Search for the cell housing the specified text and yield its [X, Y] center coordinate. 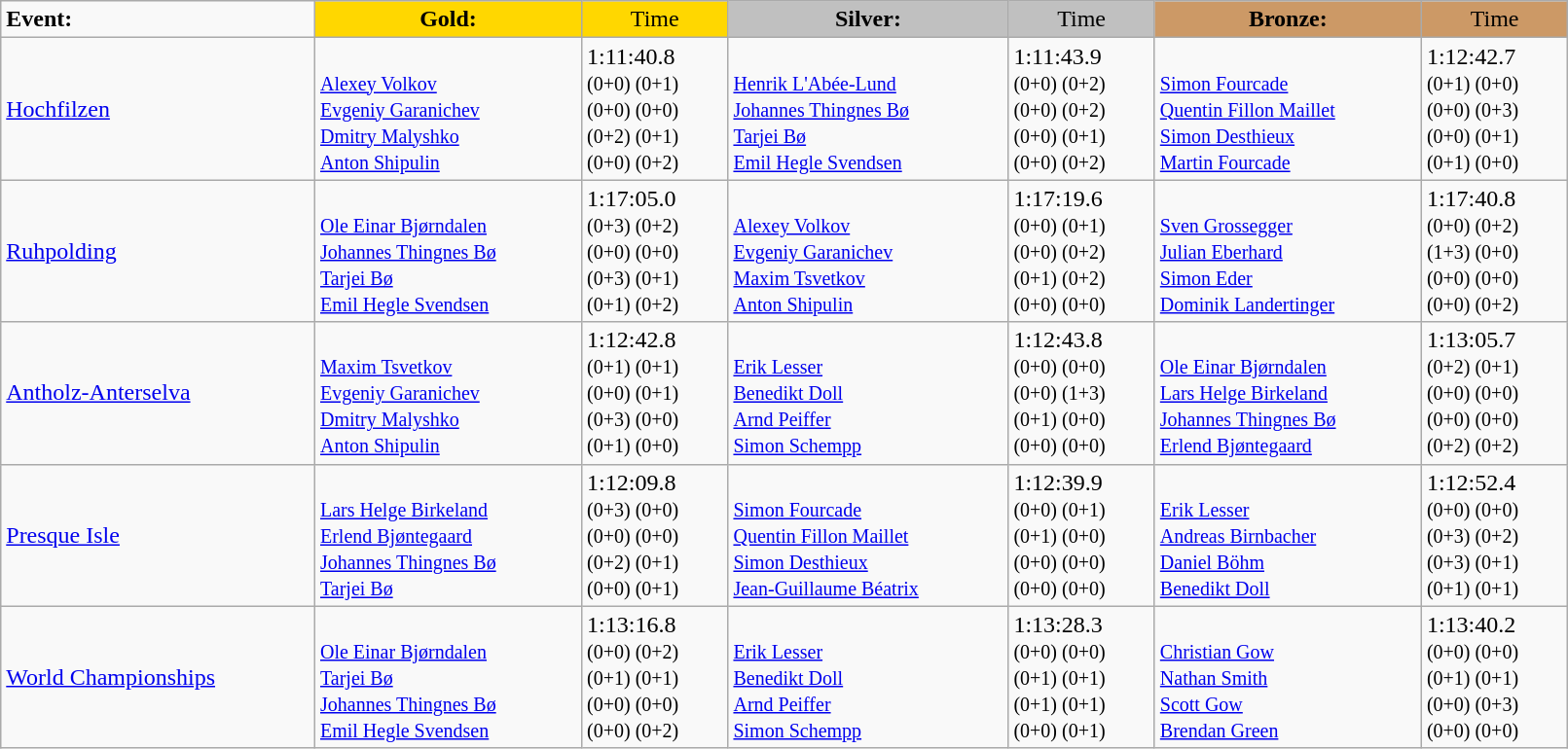
1:12:42.8(0+1) (0+1)(0+0) (0+1)(0+3) (0+0)(0+1) (0+0) [655, 393]
Henrik L'Abée-LundJohannes Thingnes BøTarjei BøEmil Hegle Svendsen [868, 109]
Alexey VolkovEvgeniy GaranichevDmitry MalyshkoAnton Shipulin [448, 109]
1:17:19.6(0+0) (0+1)(0+0) (0+2)(0+1) (0+2)(0+0) (0+0) [1081, 251]
1:17:40.8(0+0) (0+2)(1+3) (0+0)(0+0) (0+0)(0+0) (0+2) [1494, 251]
Ole Einar BjørndalenLars Helge BirkelandJohannes Thingnes BøErlend Bjøntegaard [1288, 393]
Hochfilzen [158, 109]
Silver: [868, 19]
1:12:43.8(0+0) (0+0)(0+0) (1+3)(0+1) (0+0)(0+0) (0+0) [1081, 393]
Ole Einar BjørndalenJohannes Thingnes BøTarjei BøEmil Hegle Svendsen [448, 251]
1:17:05.0(0+3) (0+2)(0+0) (0+0)(0+3) (0+1)(0+1) (0+2) [655, 251]
Simon FourcadeQuentin Fillon MailletSimon DesthieuxJean-Guillaume Béatrix [868, 535]
Alexey VolkovEvgeniy GaranichevMaxim TsvetkovAnton Shipulin [868, 251]
Gold: [448, 19]
1:13:05.7(0+2) (0+1)(0+0) (0+0)(0+0) (0+0)(0+2) (0+2) [1494, 393]
Sven GrosseggerJulian EberhardSimon EderDominik Landertinger [1288, 251]
Christian GowNathan SmithScott GowBrendan Green [1288, 677]
1:13:28.3(0+0) (0+0)(0+1) (0+1)(0+1) (0+1)(0+0) (0+1) [1081, 677]
1:13:40.2(0+0) (0+0)(0+1) (0+1)(0+0) (0+3)(0+0) (0+0) [1494, 677]
1:13:16.8(0+0) (0+2)(0+1) (0+1)(0+0) (0+0)(0+0) (0+2) [655, 677]
Antholz-Anterselva [158, 393]
1:12:09.8(0+3) (0+0)(0+0) (0+0)(0+2) (0+1)(0+0) (0+1) [655, 535]
1:12:52.4(0+0) (0+0)(0+3) (0+2)(0+3) (0+1)(0+1) (0+1) [1494, 535]
Erik LesserAndreas BirnbacherDaniel BöhmBenedikt Doll [1288, 535]
World Championships [158, 677]
Lars Helge BirkelandErlend BjøntegaardJohannes Thingnes BøTarjei Bø [448, 535]
Maxim TsvetkovEvgeniy GaranichevDmitry MalyshkoAnton Shipulin [448, 393]
Bronze: [1288, 19]
Presque Isle [158, 535]
1:11:40.8(0+0) (0+1)(0+0) (0+0)(0+2) (0+1)(0+0) (0+2) [655, 109]
Ole Einar BjørndalenTarjei BøJohannes Thingnes BøEmil Hegle Svendsen [448, 677]
1:12:42.7(0+1) (0+0)(0+0) (0+3)(0+0) (0+1)(0+1) (0+0) [1494, 109]
Simon FourcadeQuentin Fillon MailletSimon DesthieuxMartin Fourcade [1288, 109]
1:12:39.9(0+0) (0+1)(0+1) (0+0)(0+0) (0+0)(0+0) (0+0) [1081, 535]
1:11:43.9(0+0) (0+2)(0+0) (0+2)(0+0) (0+1)(0+0) (0+2) [1081, 109]
Event: [158, 19]
Ruhpolding [158, 251]
